From the cell containing the given text, extract its center point as (X, Y) coordinate. 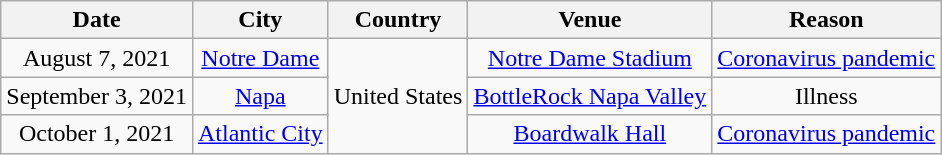
Venue (590, 20)
BottleRock Napa Valley (590, 96)
Notre Dame (260, 58)
United States (398, 96)
Atlantic City (260, 134)
Date (97, 20)
Illness (826, 96)
August 7, 2021 (97, 58)
October 1, 2021 (97, 134)
September 3, 2021 (97, 96)
Country (398, 20)
City (260, 20)
Notre Dame Stadium (590, 58)
Napa (260, 96)
Boardwalk Hall (590, 134)
Reason (826, 20)
